Return the [X, Y] coordinate for the center point of the cell that contains the specified text.  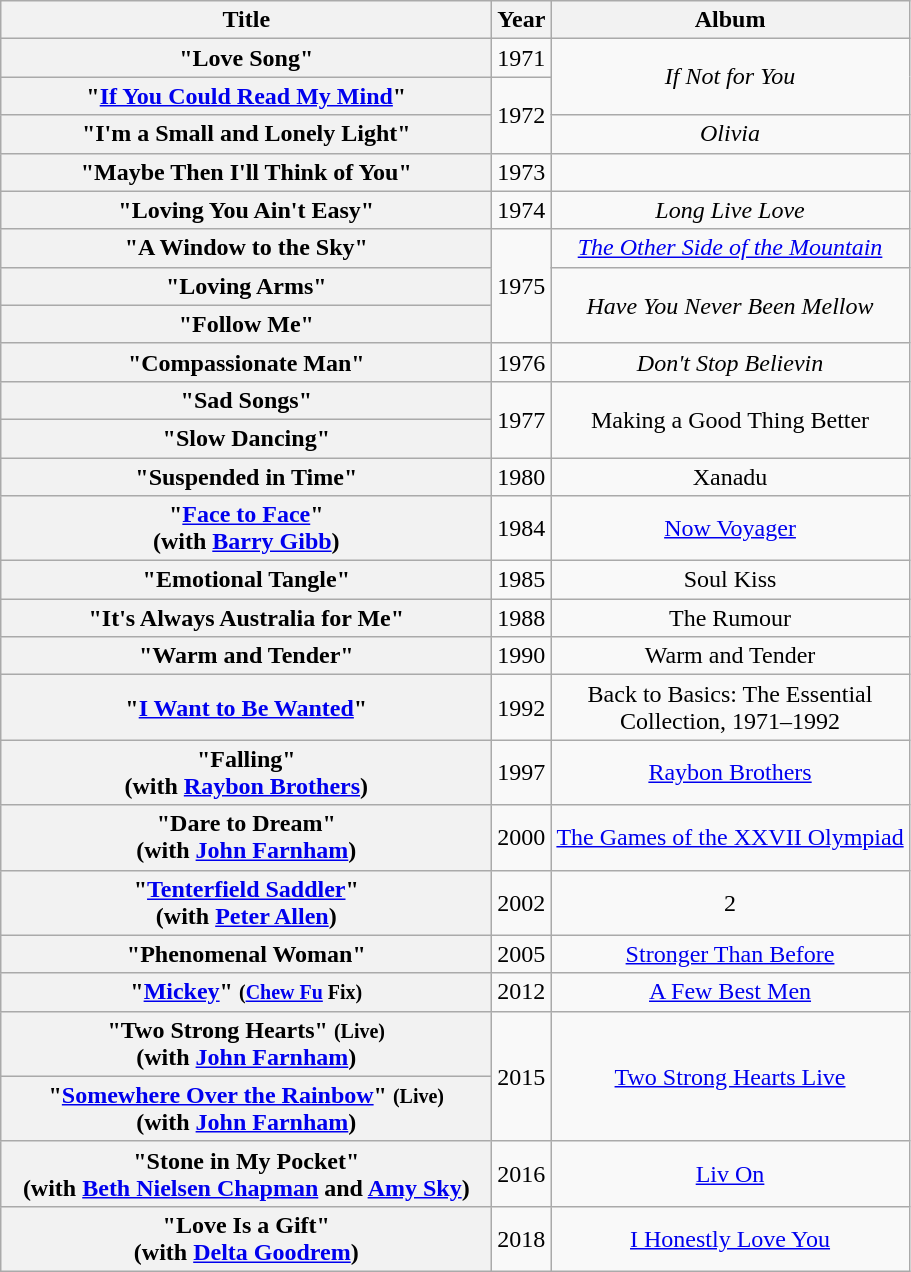
1992 [522, 708]
Year [522, 20]
"Face to Face"(with Barry Gibb) [246, 528]
Stronger Than Before [730, 954]
Back to Basics: The EssentialCollection, 1971–1992 [730, 708]
1975 [522, 286]
The Games of the XXVII Olympiad [730, 838]
"Mickey" (Chew Fu Fix) [246, 992]
"Follow Me" [246, 324]
Two Strong Hearts Live [730, 1076]
1974 [522, 210]
1973 [522, 172]
"Slow Dancing" [246, 438]
Raybon Brothers [730, 772]
Making a Good Thing Better [730, 419]
Have You Never Been Mellow [730, 305]
1976 [522, 362]
The Rumour [730, 618]
A Few Best Men [730, 992]
"Stone in My Pocket"(with Beth Nielsen Chapman and Amy Sky) [246, 1174]
Olivia [730, 134]
1984 [522, 528]
"A Window to the Sky" [246, 248]
"Phenomenal Woman" [246, 954]
"Suspended in Time" [246, 477]
"Compassionate Man" [246, 362]
Now Voyager [730, 528]
2002 [522, 902]
"Maybe Then I'll Think of You" [246, 172]
1985 [522, 580]
2005 [522, 954]
"Dare to Dream"(with John Farnham) [246, 838]
1977 [522, 419]
I Honestly Love You [730, 1238]
Album [730, 20]
2000 [522, 838]
"If You Could Read My Mind" [246, 96]
Title [246, 20]
"Loving You Ain't Easy" [246, 210]
1980 [522, 477]
If Not for You [730, 77]
"I Want to Be Wanted" [246, 708]
"Warm and Tender" [246, 656]
Warm and Tender [730, 656]
"Emotional Tangle" [246, 580]
"Tenterfield Saddler"(with Peter Allen) [246, 902]
2012 [522, 992]
2016 [522, 1174]
1990 [522, 656]
2015 [522, 1076]
Soul Kiss [730, 580]
Xanadu [730, 477]
"I'm a Small and Lonely Light" [246, 134]
1997 [522, 772]
"It's Always Australia for Me" [246, 618]
Liv On [730, 1174]
Don't Stop Believin [730, 362]
2018 [522, 1238]
1988 [522, 618]
"Two Strong Hearts" (Live)(with John Farnham) [246, 1044]
"Sad Songs" [246, 400]
The Other Side of the Mountain [730, 248]
"Love Is a Gift"(with Delta Goodrem) [246, 1238]
"Loving Arms" [246, 286]
"Somewhere Over the Rainbow" (Live)(with John Farnham) [246, 1108]
"Love Song" [246, 58]
1971 [522, 58]
Long Live Love [730, 210]
1972 [522, 115]
2 [730, 902]
"Falling"(with Raybon Brothers) [246, 772]
